From the cell containing the given text, extract its center point as [x, y] coordinate. 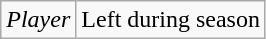
Left during season [171, 20]
Player [38, 20]
